For the text-containing cell, return its midpoint in [X, Y] coordinate format. 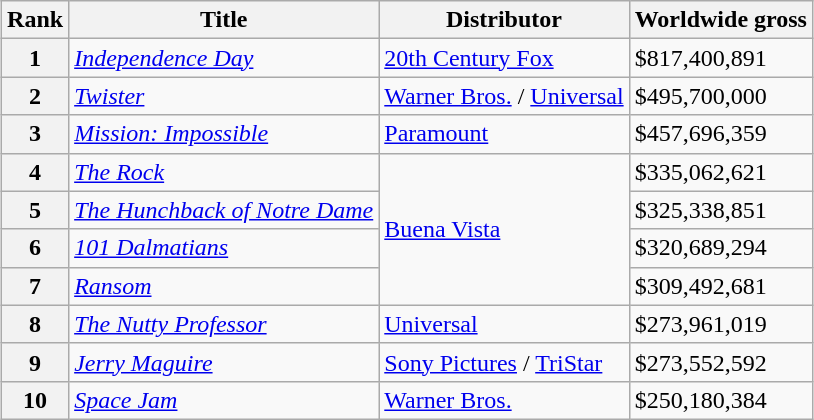
$817,400,891 [720, 58]
20th Century Fox [504, 58]
8 [36, 324]
Universal [504, 324]
$335,062,621 [720, 172]
Warner Bros. [504, 400]
$250,180,384 [720, 400]
Ransom [224, 286]
6 [36, 248]
$457,696,359 [720, 134]
Sony Pictures / TriStar [504, 362]
2 [36, 96]
1 [36, 58]
The Nutty Professor [224, 324]
$273,552,592 [720, 362]
Space Jam [224, 400]
Distributor [504, 20]
$495,700,000 [720, 96]
101 Dalmatians [224, 248]
$273,961,019 [720, 324]
Paramount [504, 134]
Independence Day [224, 58]
Twister [224, 96]
Worldwide gross [720, 20]
$325,338,851 [720, 210]
Title [224, 20]
The Hunchback of Notre Dame [224, 210]
$309,492,681 [720, 286]
$320,689,294 [720, 248]
Warner Bros. / Universal [504, 96]
The Rock [224, 172]
10 [36, 400]
Jerry Maguire [224, 362]
3 [36, 134]
Rank [36, 20]
5 [36, 210]
9 [36, 362]
4 [36, 172]
Mission: Impossible [224, 134]
7 [36, 286]
Buena Vista [504, 229]
